For the text-containing cell, return its midpoint in [x, y] coordinate format. 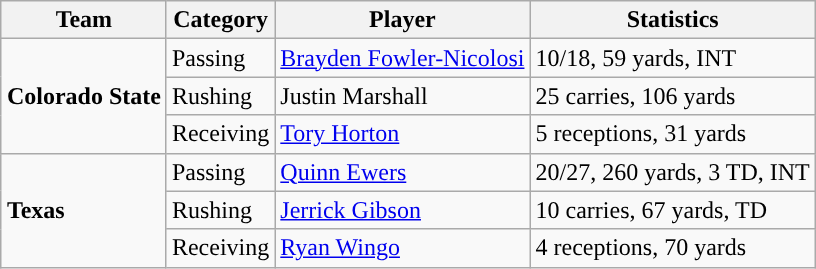
25 carries, 106 yards [672, 96]
20/27, 260 yards, 3 TD, INT [672, 172]
10 carries, 67 yards, TD [672, 210]
Tory Horton [402, 134]
Category [220, 20]
Quinn Ewers [402, 172]
Brayden Fowler-Nicolosi [402, 58]
Texas [84, 210]
Justin Marshall [402, 96]
Ryan Wingo [402, 248]
Player [402, 20]
Colorado State [84, 96]
Team [84, 20]
4 receptions, 70 yards [672, 248]
5 receptions, 31 yards [672, 134]
10/18, 59 yards, INT [672, 58]
Statistics [672, 20]
Jerrick Gibson [402, 210]
